Return (x, y) of the center of cell containing provided text 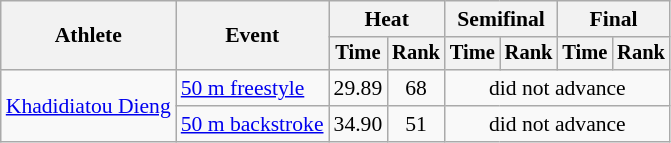
68 (416, 88)
51 (416, 124)
Athlete (88, 36)
34.90 (358, 124)
50 m freestyle (252, 88)
Khadidiatou Dieng (88, 106)
Event (252, 36)
Final (613, 19)
50 m backstroke (252, 124)
Heat (387, 19)
Semifinal (501, 19)
29.89 (358, 88)
